Scan for the cell matching the given text and deliver its (X, Y) coordinate at center. 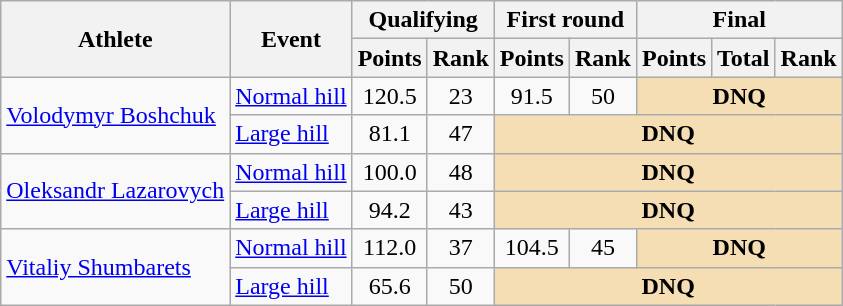
81.1 (390, 134)
Total (744, 58)
Oleksandr Lazarovych (116, 191)
Athlete (116, 39)
23 (460, 96)
43 (460, 210)
Event (291, 39)
48 (460, 172)
37 (460, 248)
104.5 (532, 248)
91.5 (532, 96)
112.0 (390, 248)
Qualifying (423, 20)
100.0 (390, 172)
120.5 (390, 96)
94.2 (390, 210)
Final (739, 20)
45 (602, 248)
47 (460, 134)
First round (565, 20)
Volodymyr Boshchuk (116, 115)
65.6 (390, 286)
Vitaliy Shumbarets (116, 267)
